Scan for the cell matching the given text and deliver its [X, Y] coordinate at center. 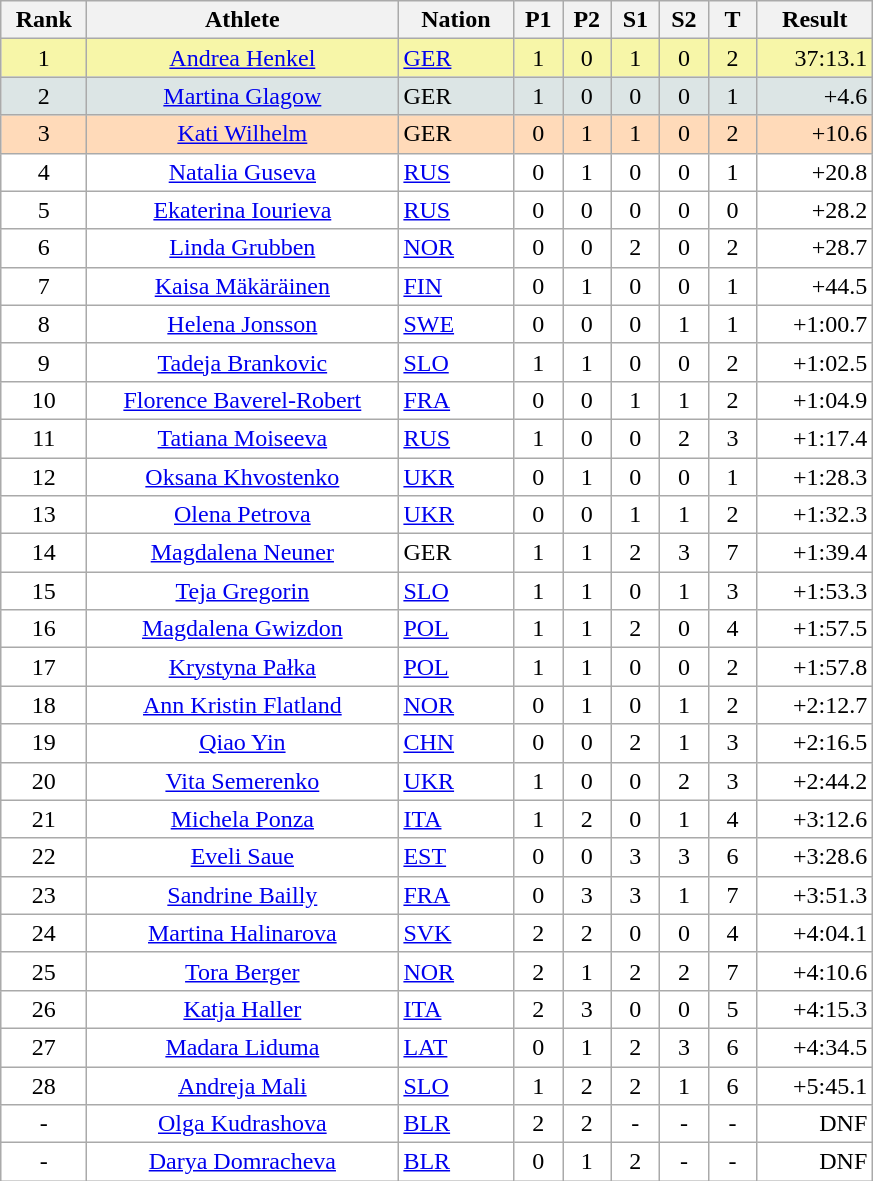
+44.5 [815, 286]
23 [44, 895]
14 [44, 553]
Nation [456, 20]
12 [44, 477]
+1:04.9 [815, 400]
+3:51.3 [815, 895]
13 [44, 515]
28 [44, 1085]
+20.8 [815, 172]
22 [44, 857]
Magdalena Gwizdon [242, 629]
+4:10.6 [815, 971]
SVK [456, 933]
11 [44, 438]
LAT [456, 1047]
+4:04.1 [815, 933]
Martina Glagow [242, 96]
+3:28.6 [815, 857]
Athlete [242, 20]
Florence Baverel-Robert [242, 400]
+1:02.5 [815, 362]
+1:57.8 [815, 667]
+1:57.5 [815, 629]
27 [44, 1047]
Oksana Khvostenko [242, 477]
Natalia Guseva [242, 172]
Kaisa Mäkäräinen [242, 286]
20 [44, 781]
+4.6 [815, 96]
Helena Jonsson [242, 324]
Kati Wilhelm [242, 134]
P1 [538, 20]
17 [44, 667]
T [732, 20]
EST [456, 857]
+2:44.2 [815, 781]
+1:00.7 [815, 324]
Tadeja Brankovic [242, 362]
Michela Ponza [242, 819]
+1:39.4 [815, 553]
Tatiana Moiseeva [242, 438]
Tora Berger [242, 971]
Katja Haller [242, 1009]
18 [44, 705]
Krystyna Pałka [242, 667]
Eveli Saue [242, 857]
16 [44, 629]
+1:17.4 [815, 438]
+1:28.3 [815, 477]
+4:34.5 [815, 1047]
+1:53.3 [815, 591]
25 [44, 971]
21 [44, 819]
19 [44, 743]
Result [815, 20]
Olga Kudrashova [242, 1124]
CHN [456, 743]
Rank [44, 20]
15 [44, 591]
Linda Grubben [242, 248]
FIN [456, 286]
Sandrine Bailly [242, 895]
SWE [456, 324]
+4:15.3 [815, 1009]
37:13.1 [815, 58]
Ekaterina Iourieva [242, 210]
Olena Petrova [242, 515]
Teja Gregorin [242, 591]
+2:16.5 [815, 743]
Madara Liduma [242, 1047]
Vita Semerenko [242, 781]
Martina Halinarova [242, 933]
+3:12.6 [815, 819]
24 [44, 933]
8 [44, 324]
Darya Domracheva [242, 1162]
+10.6 [815, 134]
Andreja Mali [242, 1085]
S2 [684, 20]
+2:12.7 [815, 705]
9 [44, 362]
S1 [636, 20]
P2 [586, 20]
Andrea Henkel [242, 58]
Magdalena Neuner [242, 553]
+5:45.1 [815, 1085]
10 [44, 400]
+28.7 [815, 248]
+1:32.3 [815, 515]
+28.2 [815, 210]
Ann Kristin Flatland [242, 705]
Qiao Yin [242, 743]
26 [44, 1009]
